From the cell containing the given text, extract its center point as [x, y] coordinate. 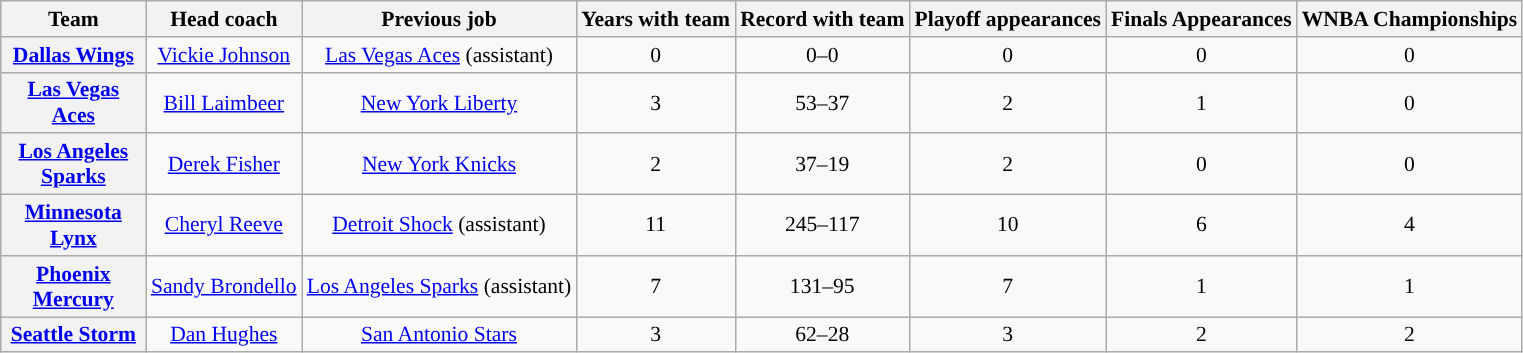
131–95 [822, 286]
WNBA Championships [1410, 19]
Playoff appearances [1008, 19]
0–0 [822, 55]
Derek Fisher [224, 164]
10 [1008, 226]
Los Angeles Sparks (assistant) [440, 286]
Las Vegas Aces (assistant) [440, 55]
4 [1410, 226]
Vickie Johnson [224, 55]
New York Liberty [440, 102]
San Antonio Stars [440, 335]
Seattle Storm [74, 335]
Phoenix Mercury [74, 286]
Team [74, 19]
Minnesota Lynx [74, 226]
Dallas Wings [74, 55]
Sandy Brondello [224, 286]
Los Angeles Sparks [74, 164]
Previous job [440, 19]
245–117 [822, 226]
New York Knicks [440, 164]
Cheryl Reeve [224, 226]
53–37 [822, 102]
Las Vegas Aces [74, 102]
Dan Hughes [224, 335]
Bill Laimbeer [224, 102]
Finals Appearances [1202, 19]
11 [656, 226]
37–19 [822, 164]
Record with team [822, 19]
Detroit Shock (assistant) [440, 226]
Head coach [224, 19]
6 [1202, 226]
62–28 [822, 335]
Years with team [656, 19]
